Determine the (X, Y) coordinate at the center of the cell enclosing the given text.  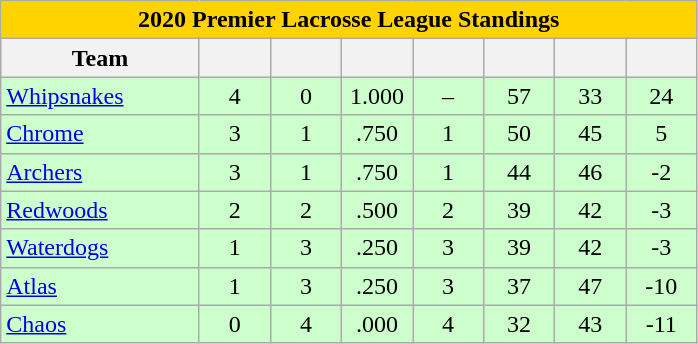
.500 (376, 210)
33 (590, 96)
5 (662, 134)
-10 (662, 286)
-11 (662, 324)
Archers (100, 172)
57 (520, 96)
46 (590, 172)
Chaos (100, 324)
Atlas (100, 286)
45 (590, 134)
32 (520, 324)
Chrome (100, 134)
37 (520, 286)
50 (520, 134)
-2 (662, 172)
Waterdogs (100, 248)
Redwoods (100, 210)
Whipsnakes (100, 96)
1.000 (376, 96)
– (448, 96)
44 (520, 172)
Team (100, 58)
43 (590, 324)
24 (662, 96)
2020 Premier Lacrosse League Standings (349, 20)
47 (590, 286)
.000 (376, 324)
